Pinpoint the cell where the given text exists, returning its (X, Y) midpoint coordinate. 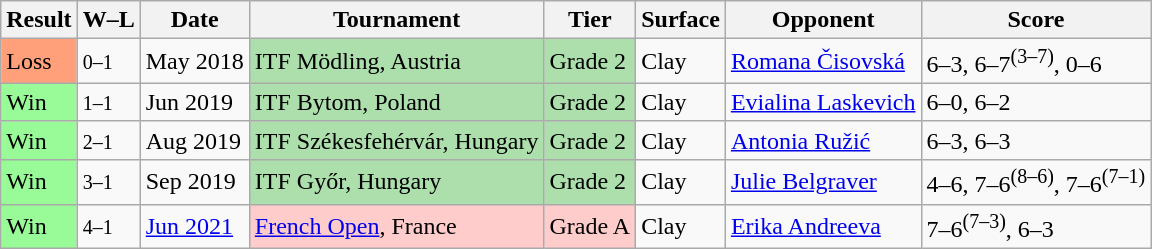
Jun 2019 (194, 102)
ITF Bytom, Poland (396, 102)
May 2018 (194, 62)
Romana Čisovská (823, 62)
W–L (108, 20)
ITF Székesfehérvár, Hungary (396, 140)
1–1 (108, 102)
Result (39, 20)
0–1 (108, 62)
Loss (39, 62)
ITF Mödling, Austria (396, 62)
6–3, 6–3 (1036, 140)
ITF Győr, Hungary (396, 182)
Sep 2019 (194, 182)
French Open, France (396, 226)
Evialina Laskevich (823, 102)
Aug 2019 (194, 140)
3–1 (108, 182)
6–0, 6–2 (1036, 102)
6–3, 6–7(3–7), 0–6 (1036, 62)
Surface (681, 20)
Jun 2021 (194, 226)
Opponent (823, 20)
Antonia Ružić (823, 140)
Tier (590, 20)
7–6(7–3), 6–3 (1036, 226)
Tournament (396, 20)
Grade A (590, 226)
Erika Andreeva (823, 226)
Julie Belgraver (823, 182)
Date (194, 20)
Score (1036, 20)
4–1 (108, 226)
2–1 (108, 140)
4–6, 7–6(8–6), 7–6(7–1) (1036, 182)
